Pinpoint the cell where the given text exists, returning its (x, y) midpoint coordinate. 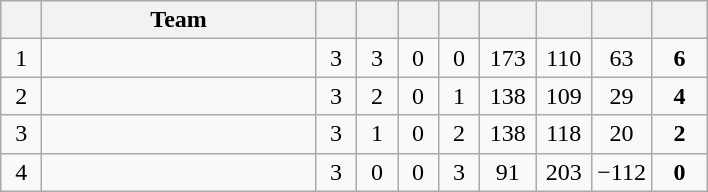
118 (564, 134)
91 (508, 172)
203 (564, 172)
20 (622, 134)
173 (508, 58)
109 (564, 96)
−112 (622, 172)
29 (622, 96)
Team (179, 20)
6 (679, 58)
63 (622, 58)
110 (564, 58)
